Extract the (X, Y) coordinate from the center of the cell holding the provided text.  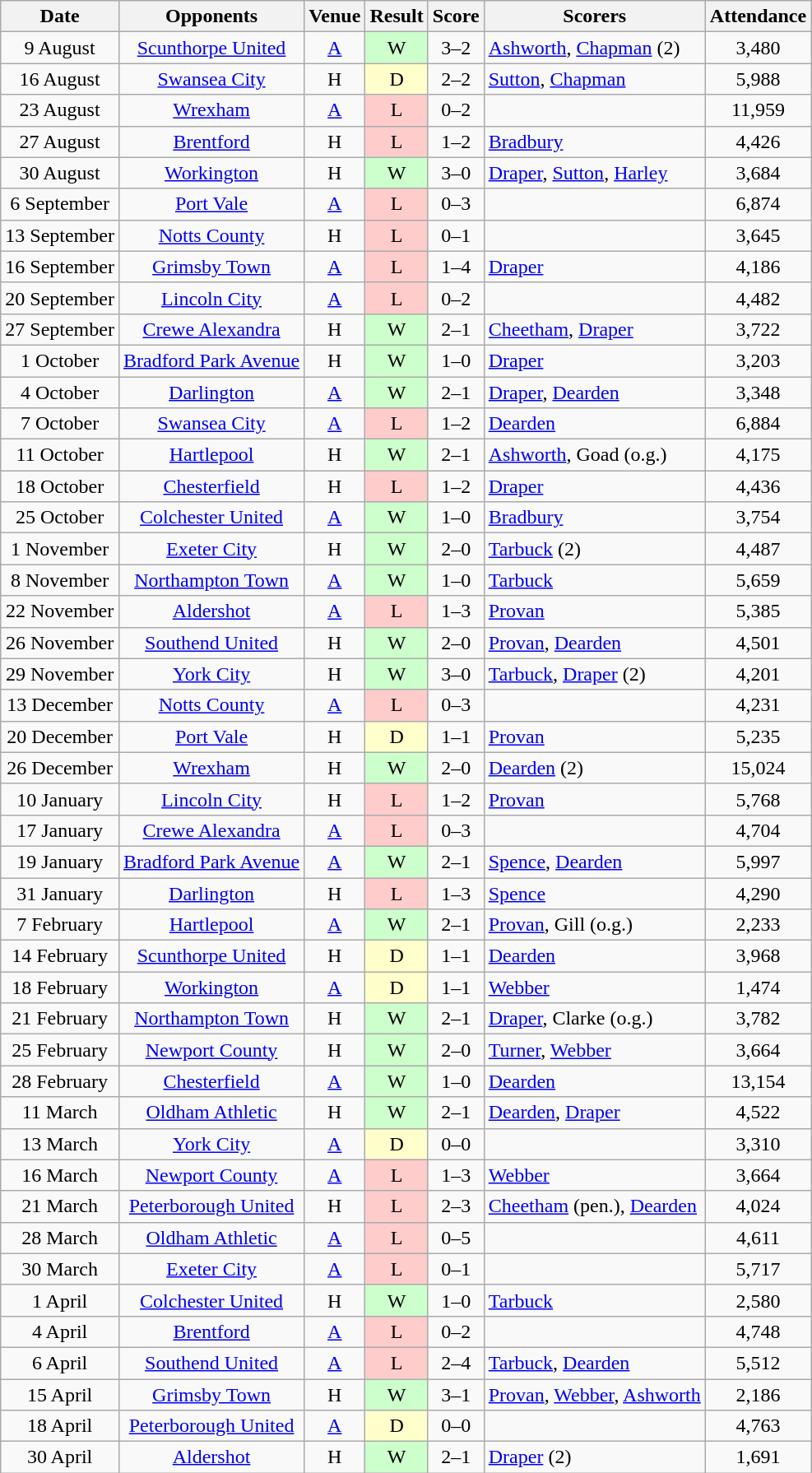
21 February (60, 1019)
Ashworth, Chapman (2) (594, 48)
6,884 (758, 424)
Opponents (211, 16)
4,748 (758, 1331)
Venue (335, 16)
28 February (60, 1081)
19 January (60, 862)
4,704 (758, 830)
Tarbuck (2) (594, 549)
21 March (60, 1206)
Attendance (758, 16)
4,487 (758, 549)
5,385 (758, 611)
13 March (60, 1144)
13,154 (758, 1081)
4,501 (758, 643)
10 January (60, 799)
4,611 (758, 1238)
3,645 (758, 235)
26 November (60, 643)
30 April (60, 1457)
3–2 (456, 48)
4,482 (758, 298)
8 November (60, 580)
1 November (60, 549)
5,997 (758, 862)
13 December (60, 705)
6 April (60, 1363)
Turner, Webber (594, 1050)
5,717 (758, 1269)
4,290 (758, 893)
Draper, Sutton, Harley (594, 173)
3,782 (758, 1019)
Draper (2) (594, 1457)
17 January (60, 830)
4,426 (758, 142)
9 August (60, 48)
7 February (60, 925)
Provan, Gill (o.g.) (594, 925)
5,768 (758, 799)
2,186 (758, 1395)
4,201 (758, 674)
2–3 (456, 1206)
6,874 (758, 204)
13 September (60, 235)
27 August (60, 142)
2,233 (758, 925)
Tarbuck, Dearden (594, 1363)
20 December (60, 736)
16 March (60, 1175)
3,754 (758, 518)
31 January (60, 893)
5,988 (758, 79)
4 October (60, 393)
3,480 (758, 48)
16 September (60, 267)
2–4 (456, 1363)
30 March (60, 1269)
Result (397, 16)
Score (456, 16)
Dearden (2) (594, 768)
Cheetham, Draper (594, 329)
3,310 (758, 1144)
16 August (60, 79)
0–5 (456, 1238)
29 November (60, 674)
22 November (60, 611)
20 September (60, 298)
27 September (60, 329)
1 October (60, 360)
11,959 (758, 110)
3–1 (456, 1395)
Draper, Dearden (594, 393)
Date (60, 16)
25 February (60, 1050)
5,235 (758, 736)
1,691 (758, 1457)
Provan, Dearden (594, 643)
Cheetham (pen.), Dearden (594, 1206)
4,024 (758, 1206)
14 February (60, 956)
30 August (60, 173)
11 October (60, 455)
11 March (60, 1113)
4 April (60, 1331)
3,203 (758, 360)
18 April (60, 1426)
Spence, Dearden (594, 862)
Scorers (594, 16)
18 October (60, 486)
4,522 (758, 1113)
Provan, Webber, Ashworth (594, 1395)
23 August (60, 110)
5,659 (758, 580)
1–4 (456, 267)
Draper, Clarke (o.g.) (594, 1019)
15,024 (758, 768)
5,512 (758, 1363)
3,348 (758, 393)
1 April (60, 1300)
2,580 (758, 1300)
4,186 (758, 267)
7 October (60, 424)
4,175 (758, 455)
15 April (60, 1395)
4,231 (758, 705)
1,474 (758, 987)
26 December (60, 768)
6 September (60, 204)
Tarbuck, Draper (2) (594, 674)
Ashworth, Goad (o.g.) (594, 455)
18 February (60, 987)
2–2 (456, 79)
Dearden, Draper (594, 1113)
3,722 (758, 329)
Sutton, Chapman (594, 79)
4,763 (758, 1426)
28 March (60, 1238)
Spence (594, 893)
3,968 (758, 956)
25 October (60, 518)
4,436 (758, 486)
3,684 (758, 173)
